Output the (x, y) coordinate of the center of the cell containing the given text.  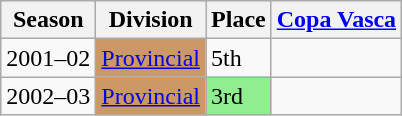
3rd (239, 96)
Place (239, 20)
2002–03 (48, 96)
Division (151, 20)
Season (48, 20)
2001–02 (48, 58)
Copa Vasca (336, 20)
5th (239, 58)
